Search for the cell housing the specified text and yield its [x, y] center coordinate. 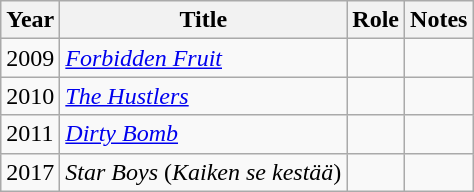
Year [30, 20]
Dirty Bomb [204, 134]
The Hustlers [204, 96]
Title [204, 20]
Star Boys (Kaiken se kestää) [204, 172]
2010 [30, 96]
2009 [30, 58]
Role [376, 20]
Forbidden Fruit [204, 58]
2017 [30, 172]
Notes [439, 20]
2011 [30, 134]
